Provide the (X, Y) coordinate of the cell's center where the given text is located.  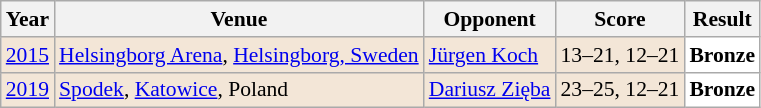
13–21, 12–21 (620, 55)
2019 (28, 90)
Helsingborg Arena, Helsingborg, Sweden (239, 55)
2015 (28, 55)
Year (28, 19)
Venue (239, 19)
Spodek, Katowice, Poland (239, 90)
Result (722, 19)
Dariusz Zięba (490, 90)
Score (620, 19)
Opponent (490, 19)
Jürgen Koch (490, 55)
23–25, 12–21 (620, 90)
